Extract the (x, y) coordinate from the center of the cell holding the provided text.  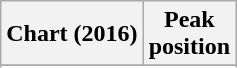
Chart (2016) (72, 34)
Peak position (189, 34)
